Identify which cell holds the provided text, then report its [X, Y] central coordinate. 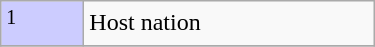
Host nation [229, 24]
1 [42, 24]
